Extract the (X, Y) coordinate from the center of the cell holding the provided text.  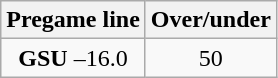
Pregame line (74, 20)
GSU –16.0 (74, 58)
50 (210, 58)
Over/under (210, 20)
